Search for the cell housing the specified text and yield its (X, Y) center coordinate. 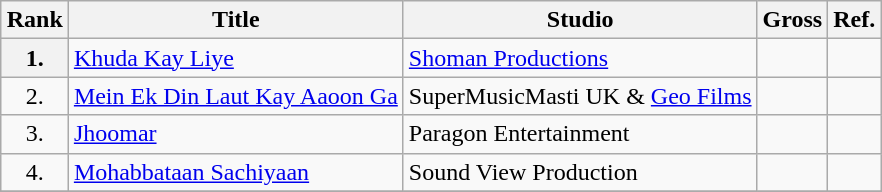
Sound View Production (580, 172)
Mein Ek Din Laut Kay Aaoon Ga (236, 96)
Gross (792, 20)
SuperMusicMasti UK & Geo Films (580, 96)
4. (34, 172)
Jhoomar (236, 134)
Rank (34, 20)
Mohabbataan Sachiyaan (236, 172)
Ref. (854, 20)
Paragon Entertainment (580, 134)
Studio (580, 20)
1. (34, 58)
3. (34, 134)
Title (236, 20)
Khuda Kay Liye (236, 58)
2. (34, 96)
Shoman Productions (580, 58)
